For the text-containing cell, return its midpoint in (x, y) coordinate format. 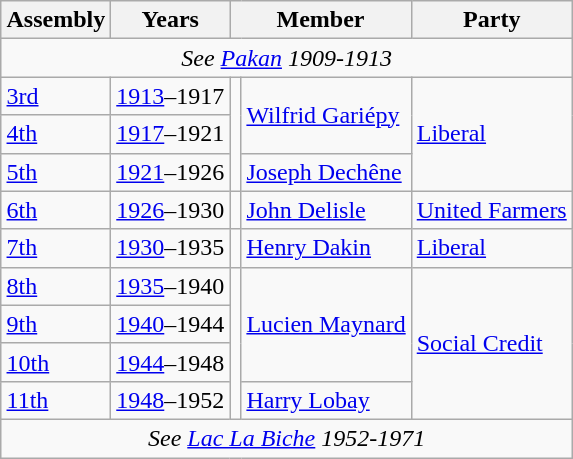
See Lac La Biche 1952-1971 (286, 438)
Harry Lobay (326, 400)
Henry Dakin (326, 248)
3rd (56, 96)
Joseph Dechêne (326, 172)
9th (56, 324)
1926–1930 (170, 210)
Lucien Maynard (326, 324)
1921–1926 (170, 172)
10th (56, 362)
5th (56, 172)
Assembly (56, 20)
7th (56, 248)
Years (170, 20)
6th (56, 210)
1930–1935 (170, 248)
See Pakan 1909-1913 (286, 58)
John Delisle (326, 210)
1948–1952 (170, 400)
Wilfrid Gariépy (326, 115)
Party (492, 20)
1944–1948 (170, 362)
8th (56, 286)
1913–1917 (170, 96)
11th (56, 400)
1940–1944 (170, 324)
4th (56, 134)
United Farmers (492, 210)
1935–1940 (170, 286)
Member (320, 20)
1917–1921 (170, 134)
Social Credit (492, 343)
